Determine the [x, y] coordinate at the center of the cell enclosing the given text.  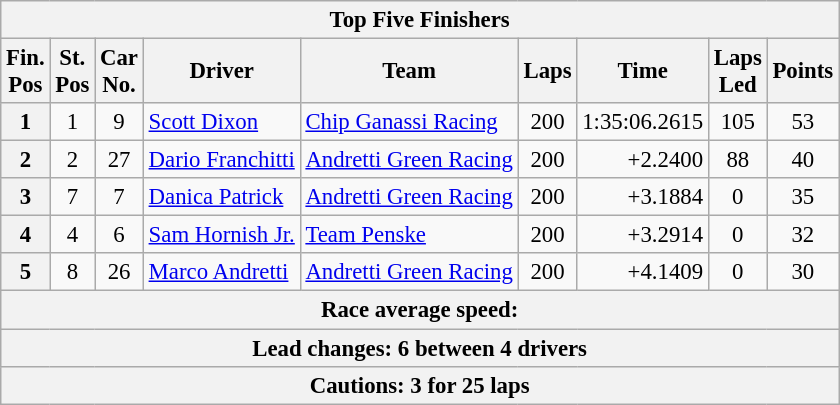
Marco Andretti [222, 273]
Chip Ganassi Racing [409, 122]
30 [802, 273]
St.Pos [72, 72]
8 [72, 273]
Time [642, 72]
Scott Dixon [222, 122]
CarNo. [120, 72]
105 [738, 122]
+3.2914 [642, 235]
9 [120, 122]
Team Penske [409, 235]
Sam Hornish Jr. [222, 235]
Team [409, 72]
3 [26, 197]
53 [802, 122]
35 [802, 197]
32 [802, 235]
1:35:06.2615 [642, 122]
40 [802, 160]
Dario Franchitti [222, 160]
Race average speed: [420, 310]
26 [120, 273]
Fin.Pos [26, 72]
88 [738, 160]
27 [120, 160]
6 [120, 235]
Cautions: 3 for 25 laps [420, 385]
Driver [222, 72]
LapsLed [738, 72]
5 [26, 273]
Points [802, 72]
Laps [548, 72]
+4.1409 [642, 273]
Top Five Finishers [420, 20]
Lead changes: 6 between 4 drivers [420, 348]
+2.2400 [642, 160]
+3.1884 [642, 197]
Danica Patrick [222, 197]
